Detect which cell encompasses the target text, then output its [x, y] center coordinate. 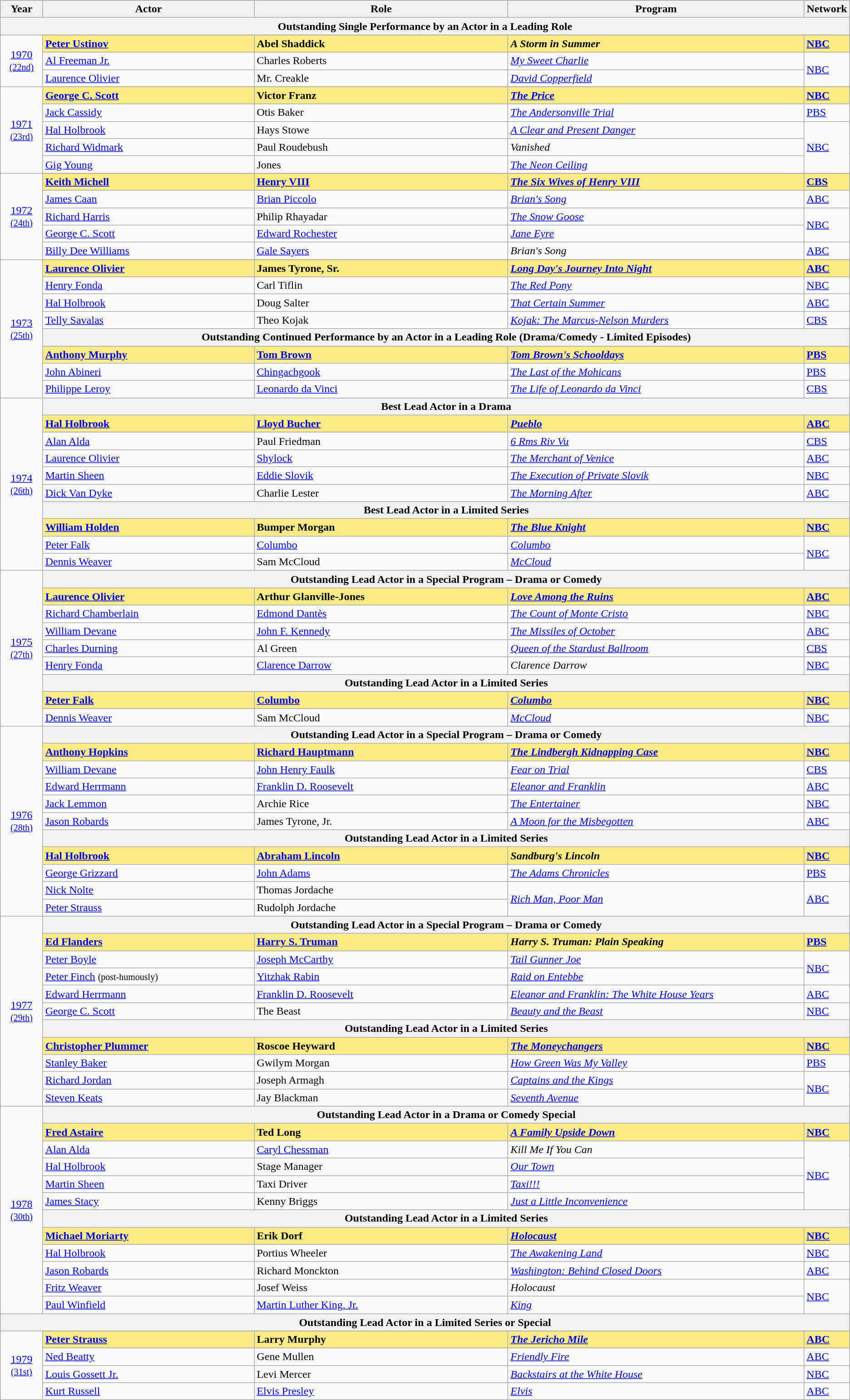
James Caan [148, 199]
Stage Manager [381, 1167]
Louis Gossett Jr. [148, 1374]
Sandburg's Lincoln [656, 856]
Telly Savalas [148, 320]
Anthony Murphy [148, 355]
The Blue Knight [656, 527]
Erik Dorf [381, 1236]
Taxi Driver [381, 1184]
Richard Hauptmann [381, 752]
1976(28th) [22, 821]
Rudolph Jordache [381, 907]
Arthur Glanville-Jones [381, 596]
John Abineri [148, 372]
Tom Brown's Schooldays [656, 355]
William Holden [148, 527]
Steven Keats [148, 1098]
Michael Moriarty [148, 1236]
Edmond Dantès [381, 614]
The Red Pony [656, 286]
Role [381, 9]
Richard Jordan [148, 1080]
The Neon Ceiling [656, 164]
The Count of Monte Cristo [656, 614]
Dick Van Dyke [148, 493]
Abraham Lincoln [381, 856]
Richard Widmark [148, 147]
Gig Young [148, 164]
Christopher Plummer [148, 1045]
Outstanding Lead Actor in a Drama or Comedy Special [446, 1115]
Theo Kojak [381, 320]
The Beast [381, 1011]
Jones [381, 164]
Ed Flanders [148, 942]
Fritz Weaver [148, 1287]
The Lindbergh Kidnapping Case [656, 752]
Jack Cassidy [148, 113]
Mr. Creakle [381, 78]
Joseph McCarthy [381, 959]
Charlie Lester [381, 493]
Jane Eyre [656, 234]
My Sweet Charlie [656, 61]
The Last of the Mohicans [656, 372]
Year [22, 9]
Harry S. Truman: Plain Speaking [656, 942]
Raid on Entebbe [656, 976]
Kill Me If You Can [656, 1149]
Outstanding Continued Performance by an Actor in a Leading Role (Drama/Comedy - Limited Episodes) [446, 337]
1973(25th) [22, 329]
The Snow Goose [656, 217]
1974(26th) [22, 484]
James Tyrone, Sr. [381, 268]
1978(30th) [22, 1210]
Billy Dee Williams [148, 251]
Thomas Jordache [381, 890]
Elvis Presley [381, 1391]
Victor Franz [381, 95]
Best Lead Actor in a Drama [446, 406]
1970(22nd) [22, 61]
Eddie Slovik [381, 475]
Kenny Briggs [381, 1201]
The Merchant of Venice [656, 458]
John Henry Faulk [381, 769]
Love Among the Ruins [656, 596]
Fear on Trial [656, 769]
A Family Upside Down [656, 1132]
Backstairs at the White House [656, 1374]
A Clear and Present Danger [656, 130]
The Morning After [656, 493]
Washington: Behind Closed Doors [656, 1270]
Stanley Baker [148, 1063]
Taxi!!! [656, 1184]
Richard Chamberlain [148, 614]
Gale Sayers [381, 251]
Levi Mercer [381, 1374]
The Awakening Land [656, 1253]
The Six Wives of Henry VIII [656, 182]
Abel Shaddick [381, 44]
1979(31st) [22, 1365]
Larry Murphy [381, 1340]
Lloyd Bucher [381, 424]
The Missiles of October [656, 631]
6 Rms Riv Vu [656, 441]
A Moon for the Misbegotten [656, 821]
Shylock [381, 458]
Yitzhak Rabin [381, 976]
Outstanding Lead Actor in a Limited Series or Special [425, 1322]
Paul Friedman [381, 441]
Charles Roberts [381, 61]
Paul Winfield [148, 1305]
Martin Luther King, Jr. [381, 1305]
Leonardo da Vinci [381, 389]
Captains and the Kings [656, 1080]
Chingachgook [381, 372]
Elvis [656, 1391]
Ned Beatty [148, 1357]
Nick Nolte [148, 890]
David Copperfield [656, 78]
Friendly Fire [656, 1357]
Long Day's Journey Into Night [656, 268]
Vanished [656, 147]
1971(23rd) [22, 130]
Roscoe Heyward [381, 1045]
Philippe Leroy [148, 389]
Hays Stowe [381, 130]
Actor [148, 9]
Archie Rice [381, 804]
Seventh Avenue [656, 1098]
Beauty and the Beast [656, 1011]
Al Green [381, 648]
Bumper Morgan [381, 527]
Brian Piccolo [381, 199]
Portius Wheeler [381, 1253]
Otis Baker [381, 113]
Edward Rochester [381, 234]
John F. Kennedy [381, 631]
Peter Boyle [148, 959]
Philip Rhayadar [381, 217]
The Moneychangers [656, 1045]
Josef Weiss [381, 1287]
1975(27th) [22, 648]
Charles Durning [148, 648]
Keith Michell [148, 182]
Anthony Hopkins [148, 752]
Tail Gunner Joe [656, 959]
Peter Ustinov [148, 44]
Eleanor and Franklin [656, 787]
Doug Salter [381, 303]
Gwilym Morgan [381, 1063]
Network [827, 9]
Richard Monckton [381, 1270]
Kurt Russell [148, 1391]
James Stacy [148, 1201]
Eleanor and Franklin: The White House Years [656, 994]
The Andersonville Trial [656, 113]
Joseph Armagh [381, 1080]
Just a Little Inconvenience [656, 1201]
Henry VIII [381, 182]
The Adams Chronicles [656, 873]
1977(29th) [22, 1011]
Tom Brown [381, 355]
The Jericho Mile [656, 1340]
Richard Harris [148, 217]
Our Town [656, 1167]
Gene Mullen [381, 1357]
Paul Roudebush [381, 147]
That Certain Summer [656, 303]
James Tyrone, Jr. [381, 821]
The Life of Leonardo da Vinci [656, 389]
Harry S. Truman [381, 942]
How Green Was My Valley [656, 1063]
Peter Finch (post-humously) [148, 976]
Jay Blackman [381, 1098]
A Storm in Summer [656, 44]
Carl Tiflin [381, 286]
The Execution of Private Slovik [656, 475]
Caryl Chessman [381, 1149]
The Price [656, 95]
Outstanding Single Performance by an Actor in a Leading Role [425, 26]
Pueblo [656, 424]
Ted Long [381, 1132]
1972(24th) [22, 216]
Jack Lemmon [148, 804]
John Adams [381, 873]
Program [656, 9]
King [656, 1305]
Al Freeman Jr. [148, 61]
Fred Astaire [148, 1132]
The Entertainer [656, 804]
Best Lead Actor in a Limited Series [446, 510]
Kojak: The Marcus-Nelson Murders [656, 320]
George Grizzard [148, 873]
Queen of the Stardust Ballroom [656, 648]
Rich Man, Poor Man [656, 899]
